Determine the (X, Y) coordinate at the center of the cell enclosing the given text.  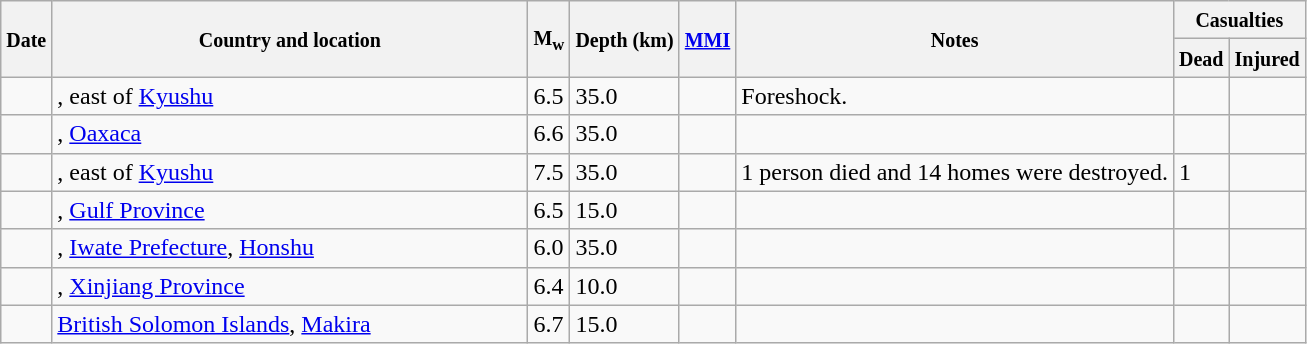
British Solomon Islands, Makira (290, 324)
Depth (km) (624, 39)
Country and location (290, 39)
10.0 (624, 286)
Casualties (1239, 20)
Foreshock. (955, 96)
, Gulf Province (290, 210)
6.0 (549, 248)
Mw (549, 39)
1 person died and 14 homes were destroyed. (955, 172)
MMI (708, 39)
Notes (955, 39)
, Iwate Prefecture, Honshu (290, 248)
7.5 (549, 172)
1 (1201, 172)
6.6 (549, 134)
, Oaxaca (290, 134)
Dead (1201, 58)
Injured (1267, 58)
Date (26, 39)
6.7 (549, 324)
6.4 (549, 286)
, Xinjiang Province (290, 286)
